Search for the cell housing the specified text and yield its [x, y] center coordinate. 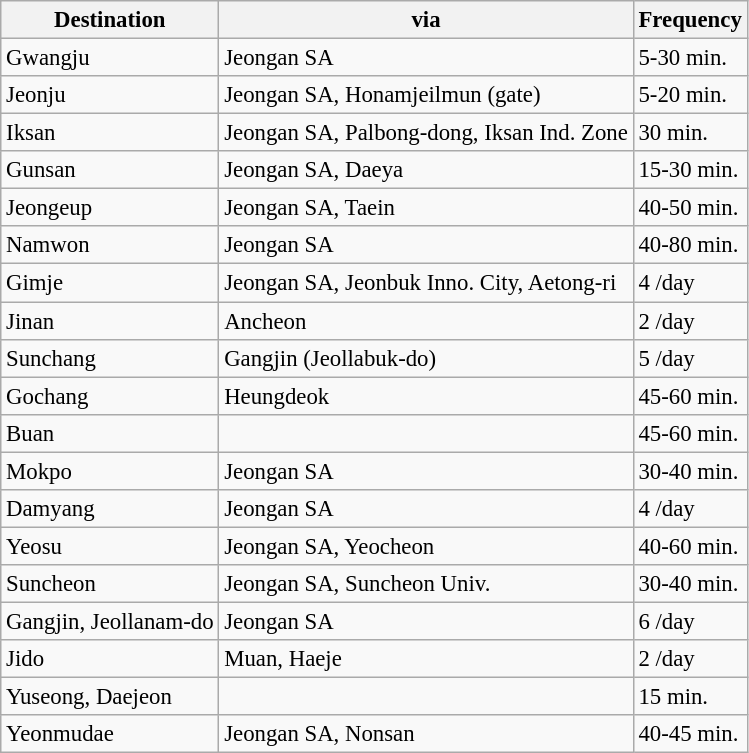
Yeosu [110, 546]
Mokpo [110, 471]
Jeongan SA, Yeocheon [426, 546]
15 min. [690, 697]
Namwon [110, 245]
Jeongan SA, Suncheon Univ. [426, 584]
40-60 min. [690, 546]
40-50 min. [690, 208]
40-45 min. [690, 734]
Jeongan SA, Jeonbuk Inno. City, Aetong-ri [426, 283]
5-20 min. [690, 95]
via [426, 20]
15-30 min. [690, 170]
Jeongan SA, Nonsan [426, 734]
Jinan [110, 321]
Iksan [110, 133]
Gunsan [110, 170]
Gangjin (Jeollabuk-do) [426, 358]
Destination [110, 20]
Jido [110, 659]
5 /day [690, 358]
Suncheon [110, 584]
Jeongan SA, Honamjeilmun (gate) [426, 95]
Frequency [690, 20]
Muan, Haeje [426, 659]
Jeongeup [110, 208]
Gimje [110, 283]
5-30 min. [690, 58]
6 /day [690, 621]
Jeongan SA, Daeya [426, 170]
Yuseong, Daejeon [110, 697]
Buan [110, 433]
Jeongan SA, Taein [426, 208]
40-80 min. [690, 245]
Gochang [110, 396]
Damyang [110, 509]
Gwangju [110, 58]
30 min. [690, 133]
Sunchang [110, 358]
Heungdeok [426, 396]
Ancheon [426, 321]
Jeonju [110, 95]
Jeongan SA, Palbong-dong, Iksan Ind. Zone [426, 133]
Yeonmudae [110, 734]
Gangjin, Jeollanam-do [110, 621]
